Identify which cell holds the provided text, then report its [x, y] central coordinate. 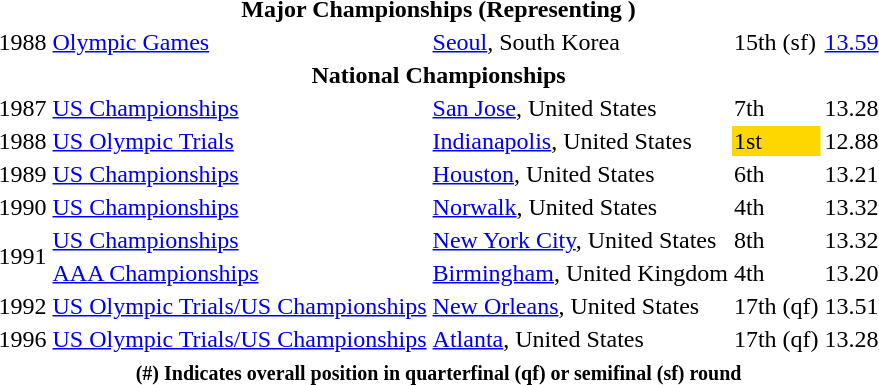
Olympic Games [240, 42]
8th [776, 240]
US Olympic Trials [240, 141]
6th [776, 174]
1st [776, 141]
Atlanta, United States [580, 339]
Seoul, South Korea [580, 42]
15th (sf) [776, 42]
San Jose, United States [580, 108]
Houston, United States [580, 174]
New York City, United States [580, 240]
Birmingham, United Kingdom [580, 273]
7th [776, 108]
Norwalk, United States [580, 207]
New Orleans, United States [580, 306]
Indianapolis, United States [580, 141]
AAA Championships [240, 273]
